Return (x, y) of the center of cell containing provided text 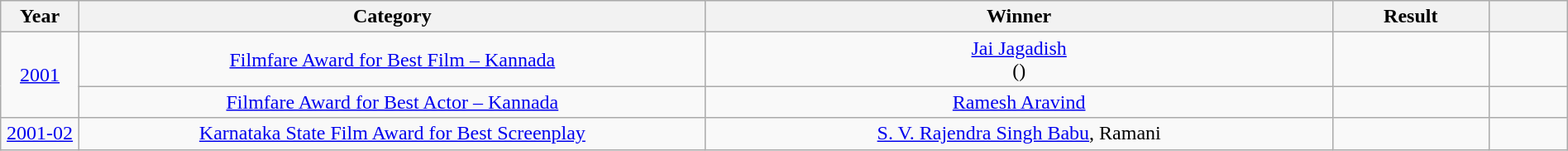
Winner (1019, 17)
2001-02 (40, 134)
Karnataka State Film Award for Best Screenplay (392, 134)
Filmfare Award for Best Actor – Kannada (392, 102)
2001 (40, 75)
Year (40, 17)
Jai Jagadish() (1019, 60)
S. V. Rajendra Singh Babu, Ramani (1019, 134)
Ramesh Aravind (1019, 102)
Filmfare Award for Best Film – Kannada (392, 60)
Result (1411, 17)
Category (392, 17)
